Find where the given text appears and provide that cell's center as [X, Y] coordinate. 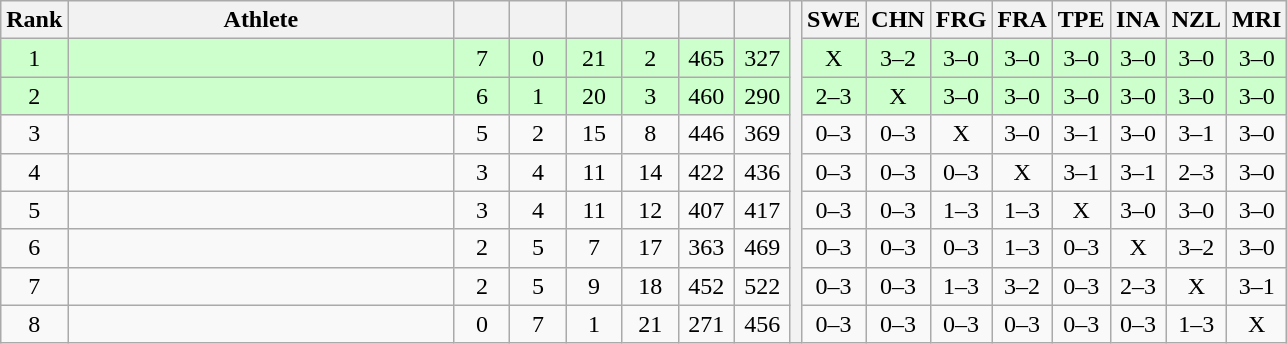
290 [762, 96]
18 [650, 286]
522 [762, 286]
INA [1138, 20]
12 [650, 210]
17 [650, 248]
407 [706, 210]
NZL [1196, 20]
15 [594, 134]
SWE [833, 20]
MRI [1257, 20]
460 [706, 96]
14 [650, 172]
CHN [898, 20]
9 [594, 286]
422 [706, 172]
436 [762, 172]
FRA [1022, 20]
271 [706, 324]
Athlete [261, 20]
327 [762, 58]
469 [762, 248]
FRG [961, 20]
369 [762, 134]
20 [594, 96]
TPE [1081, 20]
456 [762, 324]
417 [762, 210]
446 [706, 134]
452 [706, 286]
Rank [34, 20]
363 [706, 248]
465 [706, 58]
